Return the [x, y] coordinate for the center point of the cell that contains the specified text.  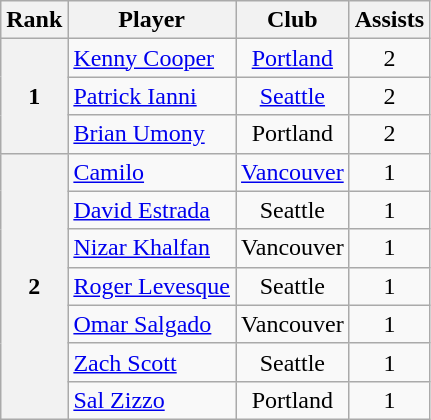
Player [152, 20]
Patrick Ianni [152, 96]
Club [293, 20]
Assists [389, 20]
Brian Umony [152, 134]
Roger Levesque [152, 286]
Zach Scott [152, 362]
Camilo [152, 172]
David Estrada [152, 210]
Sal Zizzo [152, 400]
Omar Salgado [152, 324]
Nizar Khalfan [152, 248]
Kenny Cooper [152, 58]
Rank [34, 20]
